Provide the [X, Y] coordinate of the cell's center where the given text is located.  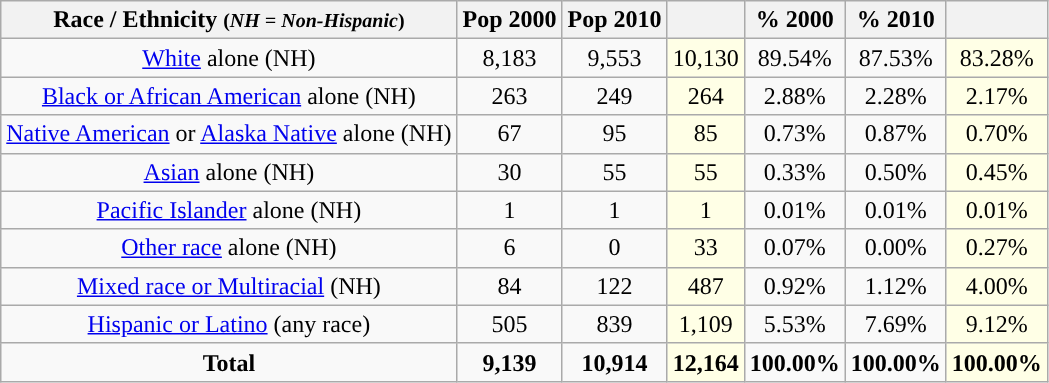
% 2010 [896, 20]
9,139 [510, 362]
263 [510, 96]
4.00% [996, 286]
1.12% [896, 286]
264 [706, 96]
8,183 [510, 58]
0.33% [794, 172]
Mixed race or Multiracial (NH) [229, 286]
Asian alone (NH) [229, 172]
0.92% [794, 286]
Native American or Alaska Native alone (NH) [229, 134]
0.87% [896, 134]
Pop 2000 [510, 20]
0 [614, 248]
12,164 [706, 362]
0.73% [794, 134]
0.50% [896, 172]
84 [510, 286]
10,914 [614, 362]
839 [614, 324]
9,553 [614, 58]
Pacific Islander alone (NH) [229, 210]
2.88% [794, 96]
0.00% [896, 248]
% 2000 [794, 20]
6 [510, 248]
505 [510, 324]
249 [614, 96]
10,130 [706, 58]
83.28% [996, 58]
2.17% [996, 96]
30 [510, 172]
87.53% [896, 58]
85 [706, 134]
487 [706, 286]
1,109 [706, 324]
89.54% [794, 58]
Other race alone (NH) [229, 248]
Pop 2010 [614, 20]
9.12% [996, 324]
2.28% [896, 96]
0.07% [794, 248]
33 [706, 248]
5.53% [794, 324]
0.27% [996, 248]
Total [229, 362]
Black or African American alone (NH) [229, 96]
95 [614, 134]
Hispanic or Latino (any race) [229, 324]
7.69% [896, 324]
Race / Ethnicity (NH = Non-Hispanic) [229, 20]
0.70% [996, 134]
67 [510, 134]
0.45% [996, 172]
White alone (NH) [229, 58]
122 [614, 286]
